Locate the cell with the specified text and output its [x, y] center coordinate. 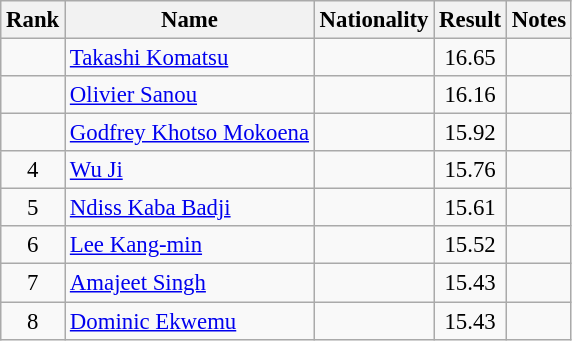
Amajeet Singh [190, 283]
Notes [538, 20]
6 [33, 245]
8 [33, 321]
Ndiss Kaba Badji [190, 208]
Rank [33, 20]
16.65 [470, 58]
Wu Ji [190, 170]
4 [33, 170]
Godfrey Khotso Mokoena [190, 133]
Lee Kang-min [190, 245]
15.76 [470, 170]
15.92 [470, 133]
Nationality [374, 20]
Name [190, 20]
5 [33, 208]
Takashi Komatsu [190, 58]
7 [33, 283]
Dominic Ekwemu [190, 321]
15.61 [470, 208]
Olivier Sanou [190, 95]
Result [470, 20]
15.52 [470, 245]
16.16 [470, 95]
